Return the [X, Y] coordinate for the center point of the cell that contains the specified text.  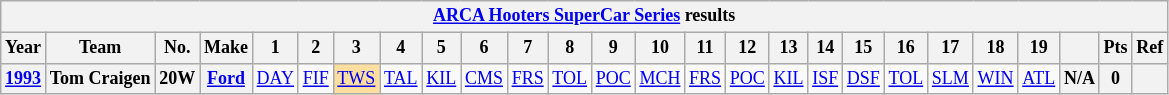
ATL [1039, 78]
14 [826, 48]
TWS [356, 78]
ISF [826, 78]
Tom Craigen [100, 78]
Team [100, 48]
3 [356, 48]
2 [316, 48]
TAL [401, 78]
Ford [226, 78]
0 [1116, 78]
12 [747, 48]
5 [442, 48]
ARCA Hooters SuperCar Series results [584, 16]
15 [863, 48]
No. [178, 48]
6 [484, 48]
DSF [863, 78]
17 [951, 48]
9 [613, 48]
10 [660, 48]
Ref [1150, 48]
8 [570, 48]
SLM [951, 78]
4 [401, 48]
19 [1039, 48]
DAY [275, 78]
1993 [24, 78]
7 [528, 48]
18 [996, 48]
16 [906, 48]
FIF [316, 78]
20W [178, 78]
Make [226, 48]
Pts [1116, 48]
13 [788, 48]
CMS [484, 78]
WIN [996, 78]
MCH [660, 78]
N/A [1080, 78]
11 [706, 48]
1 [275, 48]
Year [24, 48]
